Return the [X, Y] coordinate for the center point of the cell that contains the specified text.  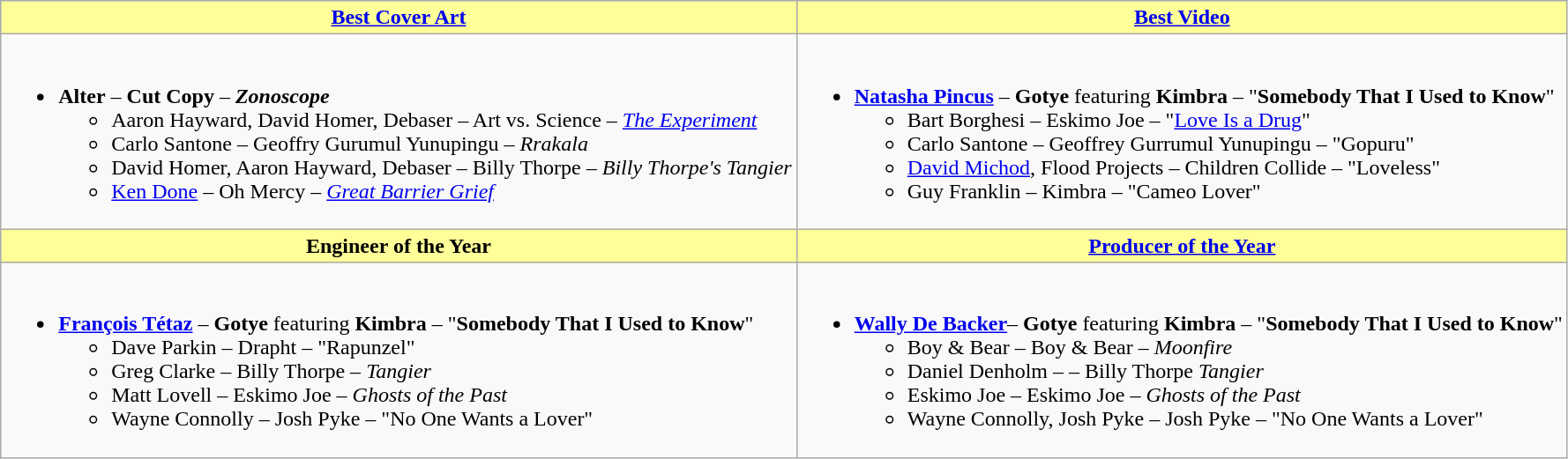
Engineer of the Year [399, 246]
Best Video [1182, 18]
Best Cover Art [399, 18]
Producer of the Year [1182, 246]
